Determine the [x, y] coordinate at the center of the cell enclosing the given text.  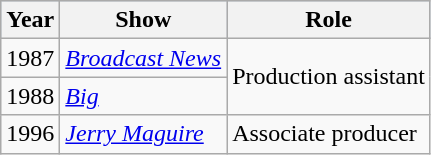
Role [329, 20]
Jerry Maguire [144, 134]
Associate producer [329, 134]
1996 [30, 134]
Show [144, 20]
Big [144, 96]
Broadcast News [144, 58]
Year [30, 20]
1987 [30, 58]
Production assistant [329, 77]
1988 [30, 96]
